Pinpoint the cell where the given text exists, returning its (x, y) midpoint coordinate. 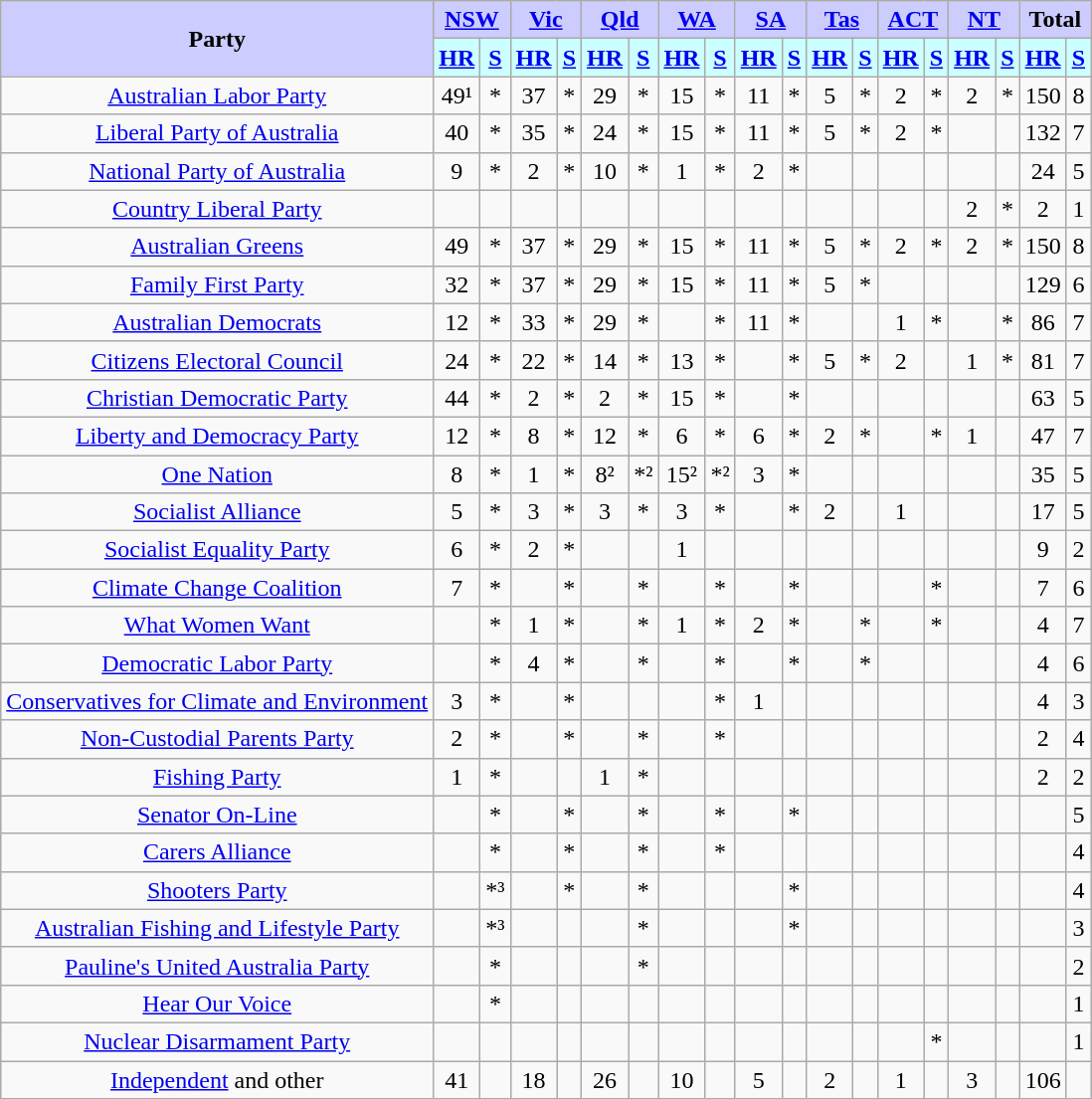
Liberal Party of Australia (217, 133)
81 (1042, 360)
Pauline's United Australia Party (217, 966)
Christian Democratic Party (217, 398)
15² (682, 474)
17 (1042, 512)
Liberty and Democracy Party (217, 436)
86 (1042, 322)
Hear Our Voice (217, 1004)
132 (1042, 133)
18 (533, 1079)
Citizens Electoral Council (217, 360)
Carers Alliance (217, 852)
Tas (841, 20)
Conservatives for Climate and Environment (217, 701)
63 (1042, 398)
49 (457, 247)
NSW (471, 20)
Nuclear Disarmament Party (217, 1041)
129 (1042, 284)
Qld (621, 20)
Shooters Party (217, 890)
Climate Change Coalition (217, 588)
Vic (545, 20)
Total (1054, 20)
Fishing Party (217, 777)
14 (605, 360)
47 (1042, 436)
WA (696, 20)
40 (457, 133)
26 (605, 1079)
ACT (913, 20)
Australian Fishing and Lifestyle Party (217, 928)
Family First Party (217, 284)
Country Liberal Party (217, 209)
22 (533, 360)
NT (985, 20)
Australian Democrats (217, 322)
13 (682, 360)
What Women Want (217, 626)
Democratic Labor Party (217, 663)
National Party of Australia (217, 171)
One Nation (217, 474)
SA (770, 20)
Party (217, 39)
Socialist Alliance (217, 512)
Independent and other (217, 1079)
33 (533, 322)
Australian Greens (217, 247)
49¹ (457, 95)
32 (457, 284)
8² (605, 474)
41 (457, 1079)
Senator On-Line (217, 815)
106 (1042, 1079)
Socialist Equality Party (217, 550)
44 (457, 398)
Australian Labor Party (217, 95)
Non-Custodial Parents Party (217, 739)
